Pinpoint the cell where the given text exists, returning its (x, y) midpoint coordinate. 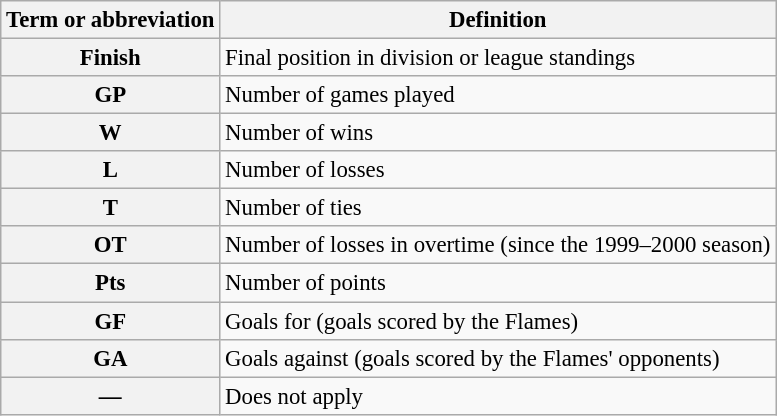
Term or abbreviation (110, 20)
Final position in division or league standings (498, 58)
Goals against (goals scored by the Flames' opponents) (498, 358)
Finish (110, 58)
Number of losses (498, 170)
Number of losses in overtime (since the 1999–2000 season) (498, 245)
L (110, 170)
OT (110, 245)
GA (110, 358)
Number of points (498, 283)
W (110, 133)
Goals for (goals scored by the Flames) (498, 321)
GP (110, 95)
Number of wins (498, 133)
Definition (498, 20)
Pts (110, 283)
— (110, 396)
GF (110, 321)
T (110, 208)
Does not apply (498, 396)
Number of games played (498, 95)
Number of ties (498, 208)
